For the text-containing cell, return its midpoint in (x, y) coordinate format. 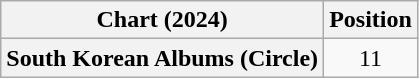
Position (371, 20)
11 (371, 58)
South Korean Albums (Circle) (162, 58)
Chart (2024) (162, 20)
